Pinpoint the cell where the given text exists, returning its [x, y] midpoint coordinate. 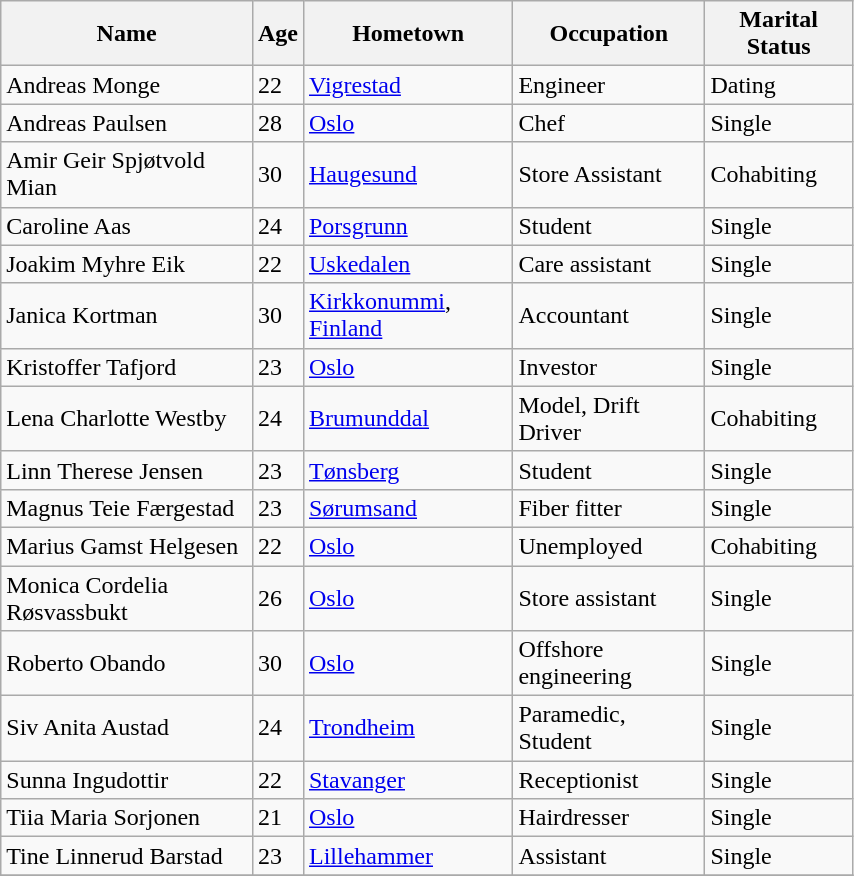
Hairdresser [609, 818]
Tønsberg [408, 470]
Store Assistant [609, 174]
Name [127, 34]
Fiber fitter [609, 508]
Receptionist [609, 780]
21 [278, 818]
Vigrestad [408, 85]
Lillehammer [408, 856]
Siv Anita Austad [127, 728]
Stavanger [408, 780]
Engineer [609, 85]
Care assistant [609, 264]
Andreas Paulsen [127, 123]
Occupation [609, 34]
Kristoffer Tafjord [127, 367]
Magnus Teie Færgestad [127, 508]
Offshore engineering [609, 664]
Kirkkonummi, Finland [408, 316]
Janica Kortman [127, 316]
Paramedic, Student [609, 728]
Trondheim [408, 728]
Marius Gamst Helgesen [127, 546]
Age [278, 34]
Sunna Ingudottir [127, 780]
Caroline Aas [127, 226]
Model, Drift Driver [609, 418]
Roberto Obando [127, 664]
Accountant [609, 316]
28 [278, 123]
Unemployed [609, 546]
Investor [609, 367]
Chef [609, 123]
Hometown [408, 34]
Tiia Maria Sorjonen [127, 818]
Monica Cordelia Røsvassbukt [127, 598]
Haugesund [408, 174]
Amir Geir Spjøtvold Mian [127, 174]
Joakim Myhre Eik [127, 264]
Linn Therese Jensen [127, 470]
Uskedalen [408, 264]
26 [278, 598]
Sørumsand [408, 508]
Assistant [609, 856]
Brumunddal [408, 418]
Porsgrunn [408, 226]
Lena Charlotte Westby [127, 418]
Store assistant [609, 598]
Andreas Monge [127, 85]
Dating [779, 85]
Marital Status [779, 34]
Tine Linnerud Barstad [127, 856]
